Locate the cell with the specified text and output its [X, Y] center coordinate. 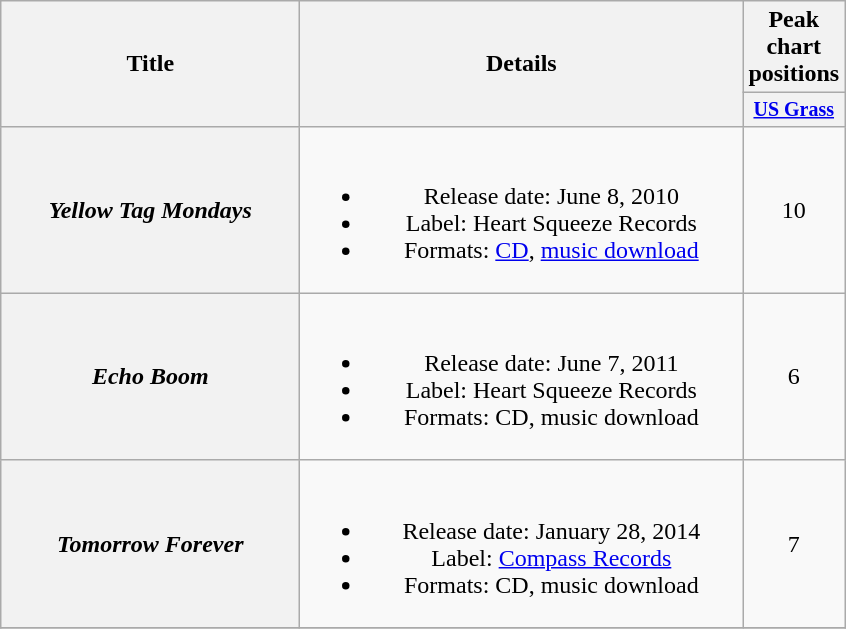
Tomorrow Forever [150, 544]
10 [794, 210]
Release date: January 28, 2014Label: Compass RecordsFormats: CD, music download [522, 544]
Release date: June 8, 2010Label: Heart Squeeze RecordsFormats: CD, music download [522, 210]
US Grass [794, 110]
7 [794, 544]
Details [522, 64]
6 [794, 376]
Yellow Tag Mondays [150, 210]
Release date: June 7, 2011Label: Heart Squeeze RecordsFormats: CD, music download [522, 376]
Title [150, 64]
Echo Boom [150, 376]
Peak chart positions [794, 47]
